Detect which cell encompasses the target text, then output its [x, y] center coordinate. 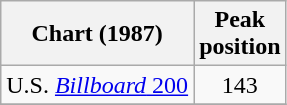
143 [240, 85]
U.S. Billboard 200 [98, 85]
Chart (1987) [98, 34]
Peakposition [240, 34]
